From the cell containing the given text, extract its center point as (x, y) coordinate. 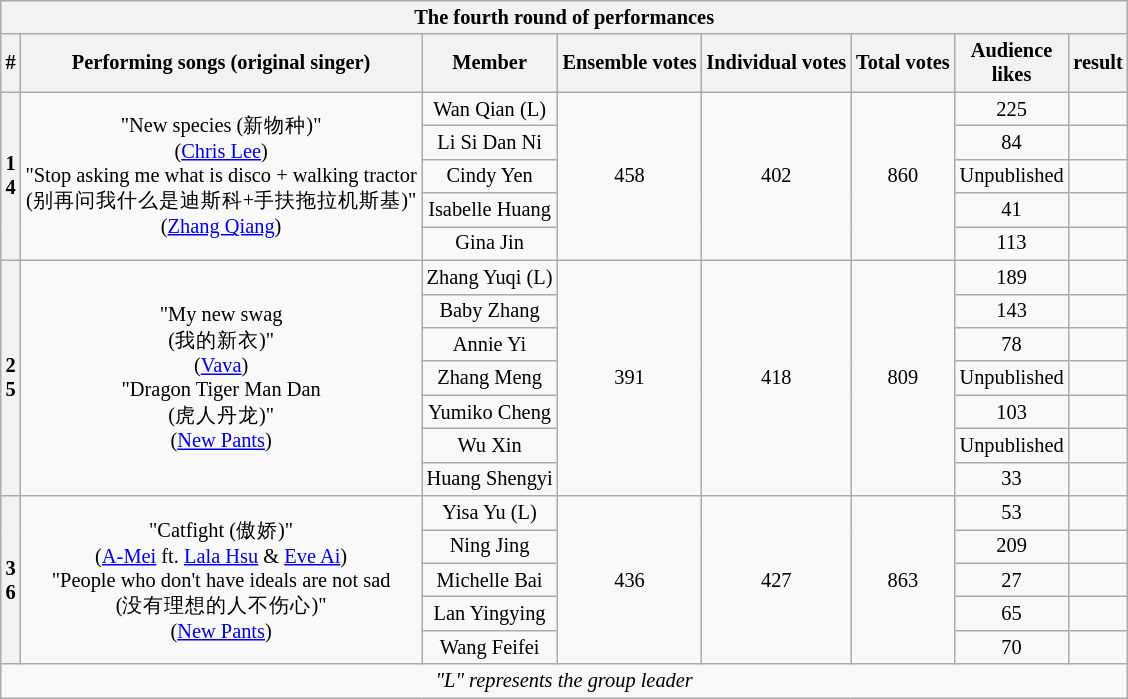
Performing songs (original singer) (222, 63)
Ning Jing (490, 546)
36 (11, 580)
27 (1012, 580)
Baby Zhang (490, 311)
Huang Shengyi (490, 479)
Li Si Dan Ni (490, 142)
Wu Xin (490, 445)
# (11, 63)
Ensemble votes (630, 63)
Isabelle Huang (490, 210)
Annie Yi (490, 344)
189 (1012, 277)
Cindy Yen (490, 176)
Total votes (903, 63)
Zhang Yuqi (L) (490, 277)
225 (1012, 109)
Zhang Meng (490, 378)
Lan Yingying (490, 613)
418 (776, 378)
53 (1012, 513)
78 (1012, 344)
Yisa Yu (L) (490, 513)
Michelle Bai (490, 580)
113 (1012, 243)
14 (11, 176)
860 (903, 176)
Member (490, 63)
41 (1012, 210)
"Catfight (傲娇)"(A-Mei ft. Lala Hsu & Eve Ai)"People who don't have ideals are not sad (没有理想的人不伤心)"(New Pants) (222, 580)
The fourth round of performances (564, 17)
458 (630, 176)
402 (776, 176)
809 (903, 378)
"New species (新物种)"(Chris Lee)"Stop asking me what is disco + walking tractor (别再问我什么是迪斯科+手扶拖拉机斯基)"(Zhang Qiang) (222, 176)
84 (1012, 142)
70 (1012, 647)
427 (776, 580)
"My new swag (我的新衣)"(Vava)"Dragon Tiger Man Dan (虎人丹龙)"(New Pants) (222, 378)
Wang Feifei (490, 647)
103 (1012, 412)
Yumiko Cheng (490, 412)
863 (903, 580)
33 (1012, 479)
result (1098, 63)
391 (630, 378)
25 (11, 378)
"L" represents the group leader (564, 681)
Gina Jin (490, 243)
143 (1012, 311)
Individual votes (776, 63)
209 (1012, 546)
436 (630, 580)
Wan Qian (L) (490, 109)
Audiencelikes (1012, 63)
65 (1012, 613)
